Locate the cell with the specified text and output its [x, y] center coordinate. 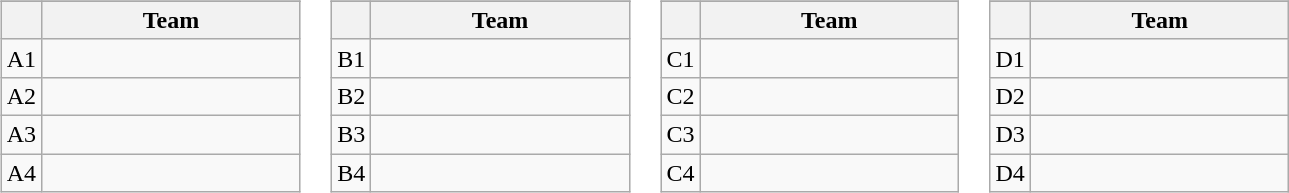
D3 [1010, 134]
D1 [1010, 58]
A2 [21, 96]
B3 [352, 134]
C3 [680, 134]
A3 [21, 134]
D2 [1010, 96]
D4 [1010, 173]
A4 [21, 173]
B2 [352, 96]
A1 [21, 58]
C1 [680, 58]
C2 [680, 96]
B1 [352, 58]
C4 [680, 173]
B4 [352, 173]
